Output the [x, y] coordinate of the center of the cell containing the given text.  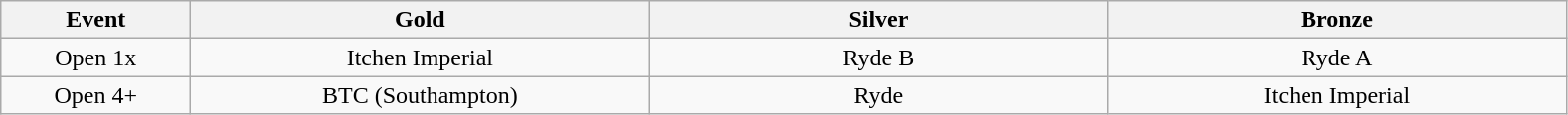
Open 4+ [95, 95]
Silver [879, 20]
Ryde B [879, 57]
Ryde A [1336, 57]
Bronze [1336, 20]
Event [95, 20]
Ryde [879, 95]
Open 1x [95, 57]
Gold [420, 20]
BTC (Southampton) [420, 95]
